Return [x, y] of the center of cell containing provided text 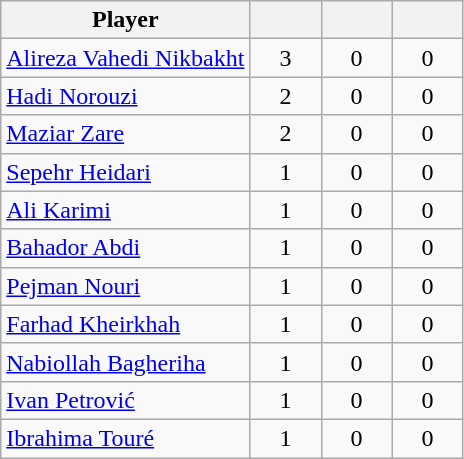
Player [126, 20]
Ivan Petrović [126, 400]
3 [286, 58]
Sepehr Heidari [126, 172]
Maziar Zare [126, 134]
Farhad Kheirkhah [126, 324]
Pejman Nouri [126, 286]
Bahador Abdi [126, 248]
Nabiollah Bagheriha [126, 362]
Ali Karimi [126, 210]
Hadi Norouzi [126, 96]
Ibrahima Touré [126, 438]
Alireza Vahedi Nikbakht [126, 58]
